Return the (x, y) coordinate for the center point of the cell that contains the specified text.  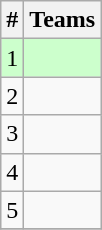
4 (12, 172)
3 (12, 134)
5 (12, 210)
1 (12, 58)
2 (12, 96)
Teams (62, 20)
# (12, 20)
